Search for the cell housing the specified text and yield its (X, Y) center coordinate. 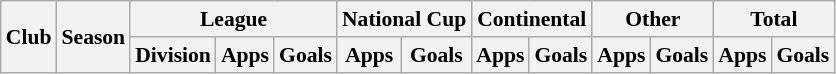
Other (652, 19)
Division (173, 55)
Club (29, 36)
Continental (532, 19)
National Cup (404, 19)
Total (774, 19)
Season (93, 36)
League (234, 19)
